From the cell containing the given text, extract its center point as [x, y] coordinate. 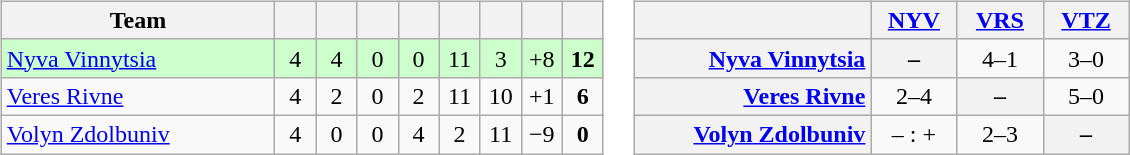
Team [138, 20]
2–4 [914, 96]
−9 [542, 134]
12 [582, 58]
VTZ [1086, 20]
2–3 [1000, 134]
+8 [542, 58]
10 [500, 96]
4–1 [1000, 58]
5–0 [1086, 96]
NYV [914, 20]
3 [500, 58]
– : + [914, 134]
VRS [1000, 20]
+1 [542, 96]
3–0 [1086, 58]
6 [582, 96]
